Extract the [x, y] coordinate from the center of the cell holding the provided text.  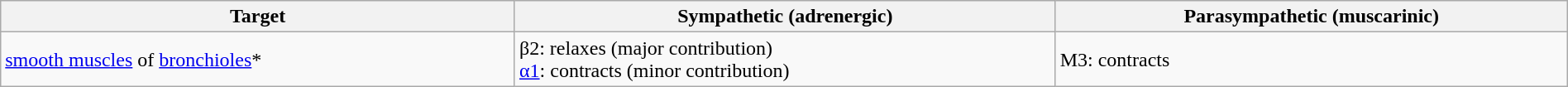
β2: relaxes (major contribution) α1: contracts (minor contribution) [785, 60]
Parasympathetic (muscarinic) [1312, 17]
Sympathetic (adrenergic) [785, 17]
M3: contracts [1312, 60]
smooth muscles of bronchioles* [258, 60]
Target [258, 17]
